Locate the cell with the specified text and output its (x, y) center coordinate. 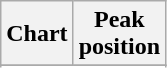
Chart (37, 34)
Peakposition (119, 34)
